Detect which cell encompasses the target text, then output its (X, Y) center coordinate. 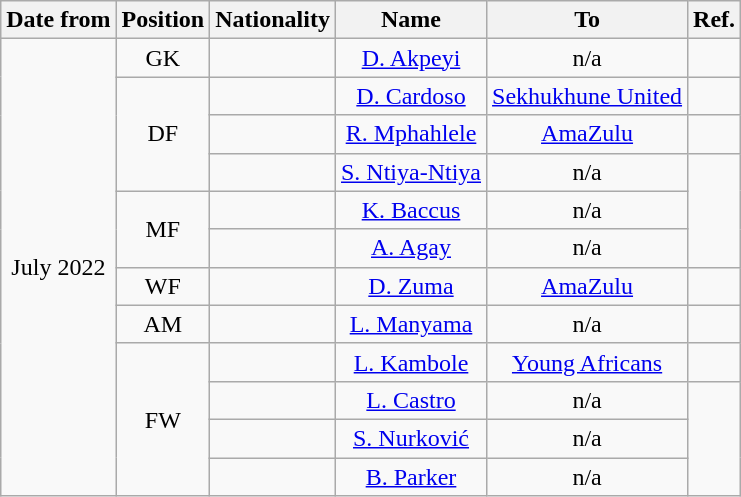
K. Baccus (410, 210)
L. Castro (410, 400)
L. Manyama (410, 324)
Position (163, 20)
S. Nurković (410, 438)
WF (163, 286)
MF (163, 229)
Sekhukhune United (588, 96)
D. Cardoso (410, 96)
L. Kambole (410, 362)
D. Akpeyi (410, 58)
B. Parker (410, 477)
Nationality (273, 20)
July 2022 (58, 268)
R. Mphahlele (410, 134)
Ref. (714, 20)
AM (163, 324)
FW (163, 419)
GK (163, 58)
D. Zuma (410, 286)
To (588, 20)
A. Agay (410, 248)
DF (163, 134)
S. Ntiya-Ntiya (410, 172)
Young Africans (588, 362)
Date from (58, 20)
Name (410, 20)
